Provide the [X, Y] coordinate of the cell's center where the given text is located.  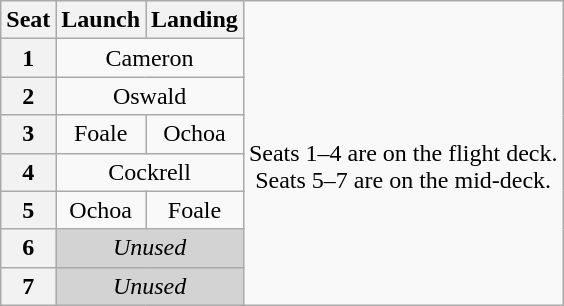
1 [28, 58]
2 [28, 96]
4 [28, 172]
5 [28, 210]
Oswald [150, 96]
Seat [28, 20]
3 [28, 134]
Cockrell [150, 172]
7 [28, 286]
Landing [195, 20]
Launch [101, 20]
Cameron [150, 58]
Seats 1–4 are on the flight deck.Seats 5–7 are on the mid-deck. [403, 153]
6 [28, 248]
